Locate the cell with the specified text and output its [x, y] center coordinate. 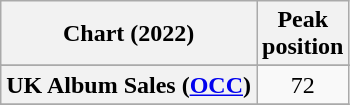
Peak position [303, 34]
Chart (2022) [129, 34]
UK Album Sales (OCC) [129, 85]
72 [303, 85]
